Return (X, Y) of the center of cell containing provided text 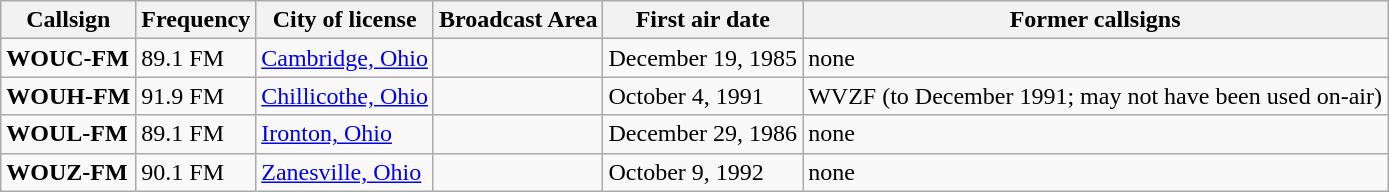
City of license (345, 20)
91.9 FM (196, 96)
WOUL-FM (68, 134)
October 4, 1991 (703, 96)
Zanesville, Ohio (345, 172)
WOUC-FM (68, 58)
90.1 FM (196, 172)
WVZF (to December 1991; may not have been used on-air) (1096, 96)
First air date (703, 20)
October 9, 1992 (703, 172)
Chillicothe, Ohio (345, 96)
WOUZ-FM (68, 172)
Cambridge, Ohio (345, 58)
Former callsigns (1096, 20)
December 29, 1986 (703, 134)
WOUH-FM (68, 96)
Frequency (196, 20)
December 19, 1985 (703, 58)
Broadcast Area (518, 20)
Callsign (68, 20)
Ironton, Ohio (345, 134)
